Capture the cell that displays the provided text and extract its [x, y] central coordinate. 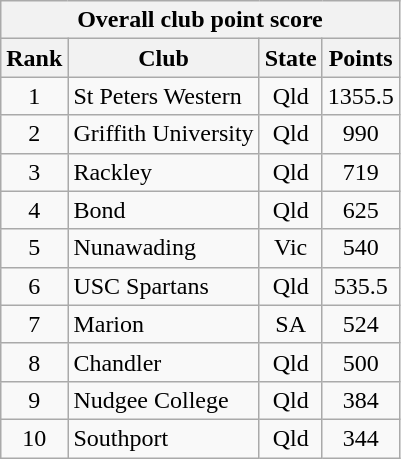
990 [360, 134]
Nudgee College [164, 400]
Griffith University [164, 134]
Nunawading [164, 248]
8 [34, 362]
5 [34, 248]
1355.5 [360, 96]
USC Spartans [164, 286]
524 [360, 324]
Club [164, 58]
10 [34, 438]
Marion [164, 324]
719 [360, 172]
9 [34, 400]
4 [34, 210]
3 [34, 172]
344 [360, 438]
Rackley [164, 172]
Southport [164, 438]
Bond [164, 210]
Chandler [164, 362]
7 [34, 324]
Points [360, 58]
384 [360, 400]
Rank [34, 58]
2 [34, 134]
6 [34, 286]
St Peters Western [164, 96]
500 [360, 362]
SA [290, 324]
535.5 [360, 286]
Overall club point score [200, 20]
625 [360, 210]
State [290, 58]
Vic [290, 248]
1 [34, 96]
540 [360, 248]
